Determine the (x, y) coordinate at the center of the cell enclosing the given text.  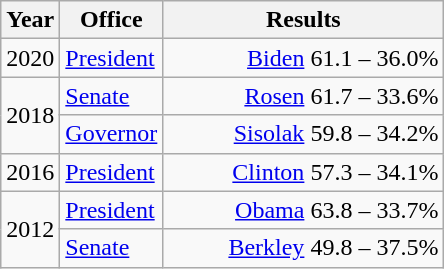
Office (112, 20)
Results (304, 20)
Berkley 49.8 – 37.5% (304, 248)
Rosen 61.7 – 33.6% (304, 96)
Sisolak 59.8 – 34.2% (304, 134)
2016 (30, 172)
Year (30, 20)
Governor (112, 134)
2020 (30, 58)
Clinton 57.3 – 34.1% (304, 172)
Biden 61.1 – 36.0% (304, 58)
2018 (30, 115)
Obama 63.8 – 33.7% (304, 210)
2012 (30, 229)
